Provide the (x, y) coordinate of the cell's center where the given text is located.  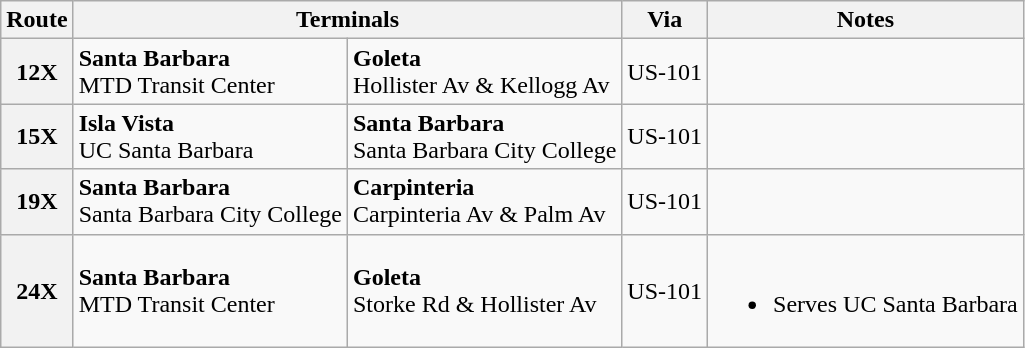
Serves UC Santa Barbara (866, 290)
19X (37, 202)
Via (665, 20)
GoletaHollister Av & Kellogg Av (484, 72)
GoletaStorke Rd & Hollister Av (484, 290)
CarpinteriaCarpinteria Av & Palm Av (484, 202)
Route (37, 20)
Terminals (348, 20)
24X (37, 290)
15X (37, 136)
Notes (866, 20)
Isla VistaUC Santa Barbara (210, 136)
12X (37, 72)
